Extract the [X, Y] coordinate from the center of the cell holding the provided text.  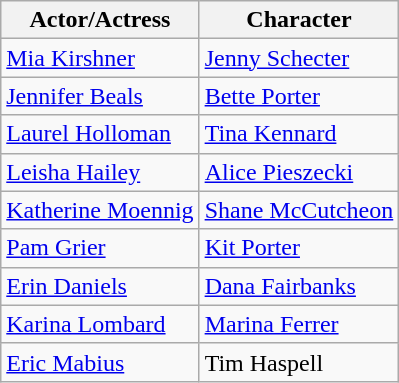
Leisha Hailey [100, 172]
Eric Mabius [100, 362]
Actor/Actress [100, 20]
Jenny Schecter [299, 58]
Laurel Holloman [100, 134]
Marina Ferrer [299, 324]
Karina Lombard [100, 324]
Kit Porter [299, 248]
Mia Kirshner [100, 58]
Katherine Moennig [100, 210]
Dana Fairbanks [299, 286]
Jennifer Beals [100, 96]
Shane McCutcheon [299, 210]
Character [299, 20]
Bette Porter [299, 96]
Tim Haspell [299, 362]
Erin Daniels [100, 286]
Pam Grier [100, 248]
Alice Pieszecki [299, 172]
Tina Kennard [299, 134]
